Provide the [x, y] coordinate of the cell's center where the given text is located.  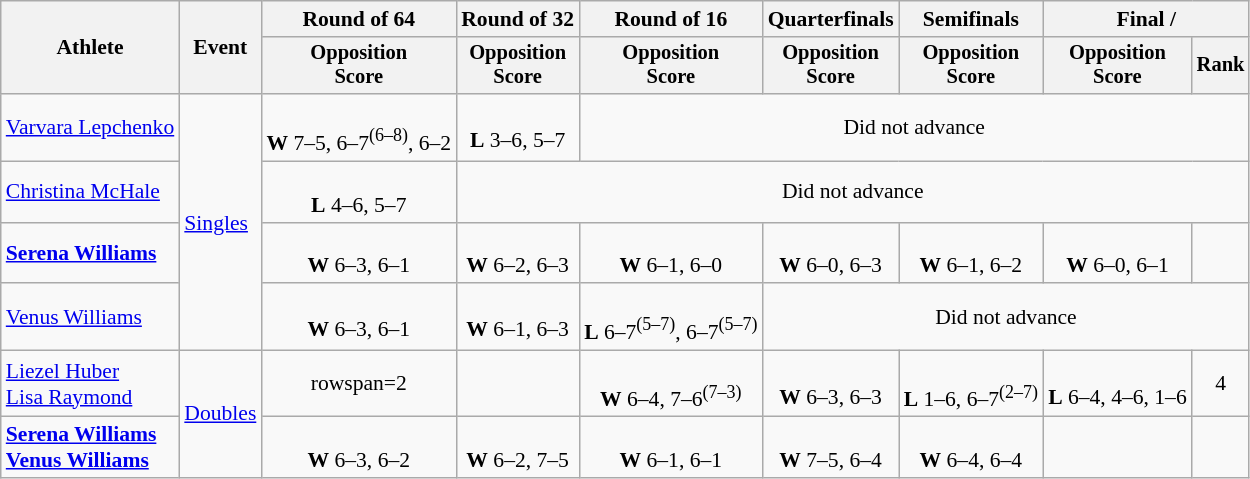
Round of 64 [358, 19]
Round of 32 [518, 19]
Athlete [90, 48]
Christina McHale [90, 192]
Final / [1146, 19]
W 7–5, 6–7(6–8), 6–2 [358, 128]
W 7–5, 6–4 [831, 448]
Serena WilliamsVenus Williams [90, 448]
L 6–4, 4–6, 1–6 [1118, 384]
Round of 16 [670, 19]
4 [1221, 384]
W 6–0, 6–3 [831, 252]
W 6–3, 6–2 [358, 448]
Varvara Lepchenko [90, 128]
W 6–1, 6–1 [670, 448]
W 6–2, 7–5 [518, 448]
W 6–4, 7–6(7–3) [670, 384]
rowspan=2 [358, 384]
L 1–6, 6–7(2–7) [971, 384]
L 3–6, 5–7 [518, 128]
Semifinals [971, 19]
Liezel HuberLisa Raymond [90, 384]
L 6–7(5–7), 6–7(5–7) [670, 318]
W 6–2, 6–3 [518, 252]
Singles [220, 222]
L 4–6, 5–7 [358, 192]
Venus Williams [90, 318]
Serena Williams [90, 252]
Rank [1221, 66]
W 6–4, 6–4 [971, 448]
Quarterfinals [831, 19]
Event [220, 48]
W 6–1, 6–3 [518, 318]
W 6–1, 6–0 [670, 252]
Doubles [220, 414]
W 6–1, 6–2 [971, 252]
W 6–3, 6–3 [831, 384]
W 6–0, 6–1 [1118, 252]
